Identify which cell holds the provided text, then report its [X, Y] central coordinate. 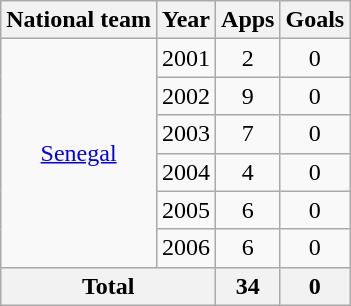
Goals [315, 20]
National team [79, 20]
2004 [186, 172]
Apps [248, 20]
Total [108, 286]
2002 [186, 96]
2 [248, 58]
34 [248, 286]
Senegal [79, 153]
2001 [186, 58]
9 [248, 96]
4 [248, 172]
2005 [186, 210]
2006 [186, 248]
2003 [186, 134]
Year [186, 20]
7 [248, 134]
